Extract the (X, Y) coordinate from the center of the cell holding the provided text.  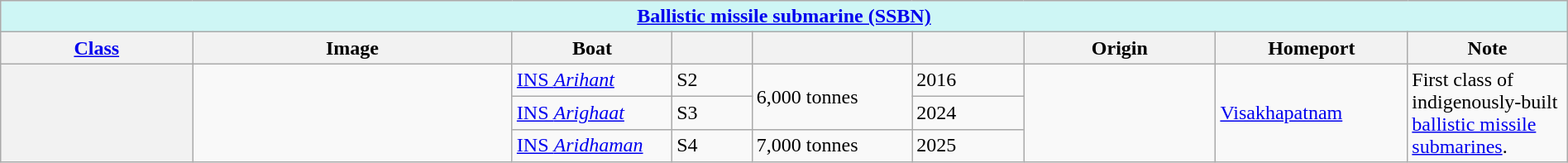
2024 (968, 113)
2016 (968, 80)
INS Arighaat (592, 113)
S2 (713, 80)
Homeport (1312, 48)
Ballistic missile submarine (SSBN) (784, 17)
S4 (713, 146)
2025 (968, 146)
Class (97, 48)
Boat (592, 48)
First class of indigenously-built ballistic missile submarines. (1487, 113)
7,000 tonnes (832, 146)
Visakhapatnam (1312, 113)
INS Arihant (592, 80)
Origin (1120, 48)
Note (1487, 48)
INS Aridhaman (592, 146)
Image (352, 48)
S3 (713, 113)
6,000 tonnes (832, 96)
